For the text-containing cell, return its midpoint in (x, y) coordinate format. 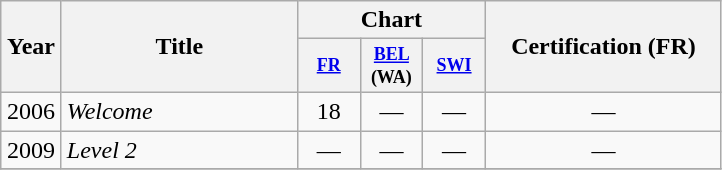
Year (32, 47)
Level 2 (179, 150)
Welcome (179, 111)
Chart (391, 20)
2009 (32, 150)
FR (328, 66)
2006 (32, 111)
BEL (WA) (392, 66)
18 (328, 111)
Certification (FR) (603, 47)
SWI (454, 66)
Title (179, 47)
